Pinpoint the cell where the given text exists, returning its [X, Y] midpoint coordinate. 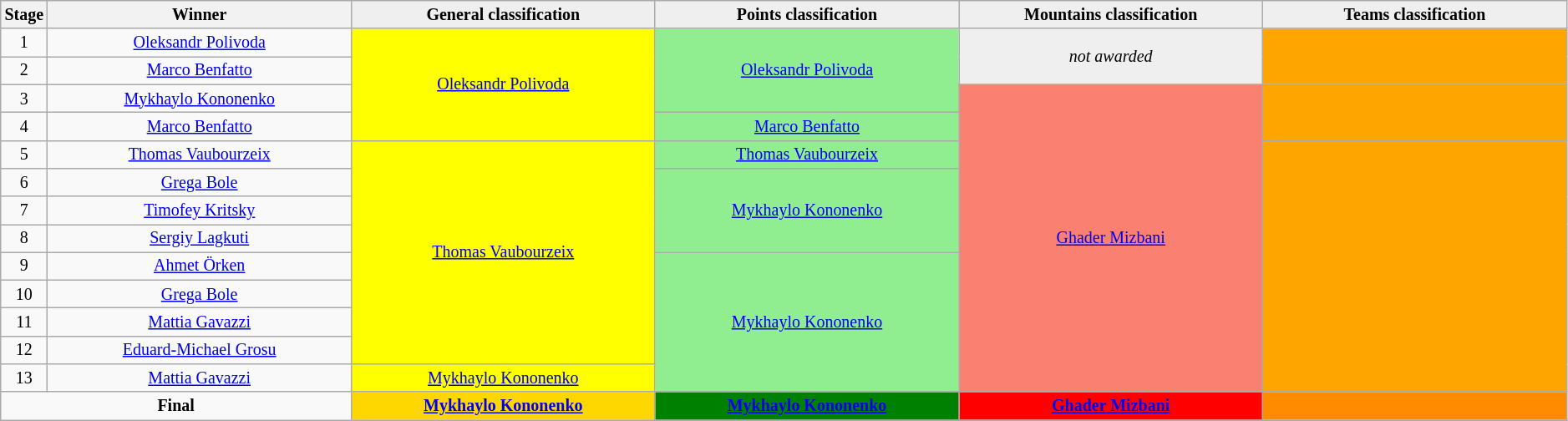
Winner [200, 15]
3 [24, 99]
Eduard-Michael Grosu [200, 351]
13 [24, 378]
Mountains classification [1111, 15]
Final [176, 406]
8 [24, 239]
Stage [24, 15]
1 [24, 43]
10 [24, 294]
not awarded [1111, 57]
Points classification [807, 15]
11 [24, 322]
6 [24, 182]
4 [24, 127]
Ahmet Örken [200, 266]
9 [24, 266]
5 [24, 154]
7 [24, 210]
General classification [503, 15]
12 [24, 351]
Timofey Kritsky [200, 210]
Sergiy Lagkuti [200, 239]
2 [24, 70]
Teams classification [1415, 15]
